Identify which cell holds the provided text, then report its (X, Y) central coordinate. 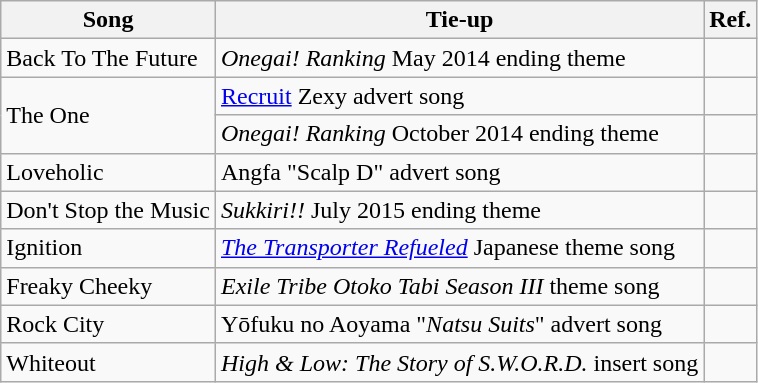
Angfa "Scalp D" advert song (459, 172)
Sukkiri!! July 2015 ending theme (459, 210)
The Transporter Refueled Japanese theme song (459, 248)
Loveholic (108, 172)
Don't Stop the Music (108, 210)
Onegai! Ranking May 2014 ending theme (459, 58)
Tie-up (459, 20)
Recruit Zexy advert song (459, 96)
Rock City (108, 324)
Ref. (730, 20)
The One (108, 115)
Song (108, 20)
Ignition (108, 248)
Back To The Future (108, 58)
Yōfuku no Aoyama "Natsu Suits" advert song (459, 324)
High & Low: The Story of S.W.O.R.D. insert song (459, 362)
Whiteout (108, 362)
Exile Tribe Otoko Tabi Season III theme song (459, 286)
Onegai! Ranking October 2014 ending theme (459, 134)
Freaky Cheeky (108, 286)
